Locate the cell with the specified text and output its [X, Y] center coordinate. 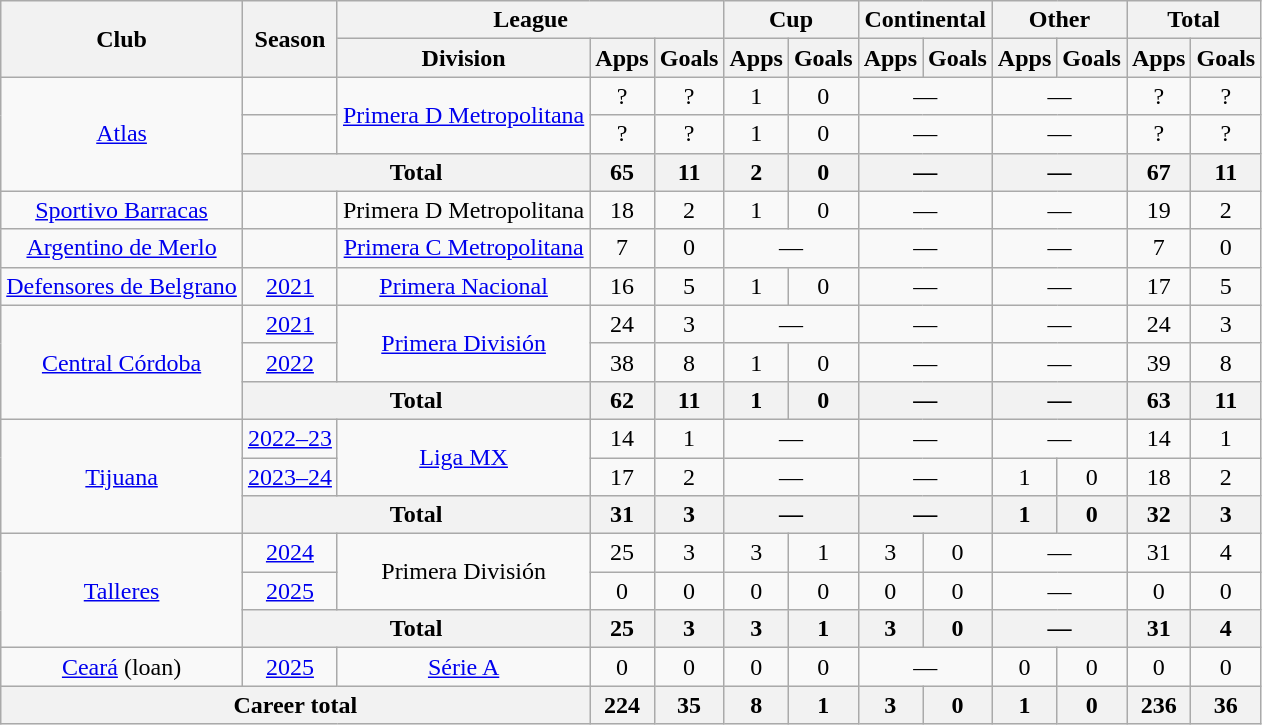
Career total [296, 705]
Atlas [122, 134]
Defensores de Belgrano [122, 286]
236 [1158, 705]
Tijuana [122, 476]
35 [689, 705]
67 [1158, 172]
39 [1158, 362]
Cup [791, 20]
Season [290, 39]
Division [463, 58]
19 [1158, 210]
Série A [463, 667]
224 [622, 705]
63 [1158, 400]
Other [1059, 20]
Club [122, 39]
Sportivo Barracas [122, 210]
62 [622, 400]
Primera Nacional [463, 286]
16 [622, 286]
2022 [290, 362]
65 [622, 172]
Central Córdoba [122, 362]
2023–24 [290, 477]
Talleres [122, 591]
38 [622, 362]
Liga MX [463, 457]
Primera C Metropolitana [463, 248]
2024 [290, 553]
32 [1158, 515]
Continental [925, 20]
2022–23 [290, 438]
Argentino de Merlo [122, 248]
Ceará (loan) [122, 667]
36 [1226, 705]
League [530, 20]
